Capture the cell that displays the provided text and extract its (x, y) central coordinate. 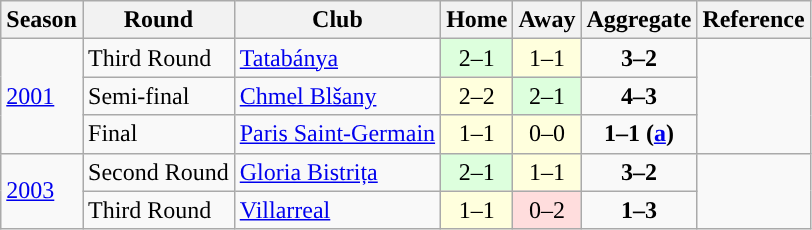
Gloria Bistrița (337, 172)
Club (337, 20)
Away (547, 20)
4–3 (639, 96)
0–0 (547, 134)
1–1 (a) (639, 134)
Second Round (158, 172)
Chmel Blšany (337, 96)
Home (477, 20)
2001 (42, 96)
Villarreal (337, 210)
Final (158, 134)
2–2 (477, 96)
Reference (754, 20)
1–3 (639, 210)
2003 (42, 191)
Tatabánya (337, 58)
Semi-final (158, 96)
Season (42, 20)
Paris Saint-Germain (337, 134)
Aggregate (639, 20)
Round (158, 20)
0–2 (547, 210)
